Provide the [x, y] coordinate of the cell's center where the given text is located.  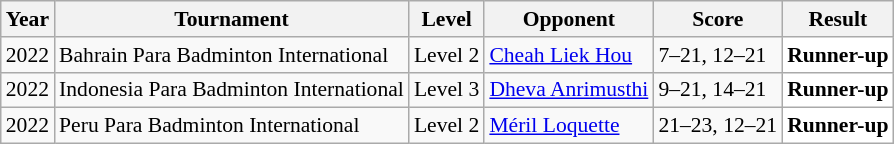
Méril Loquette [568, 126]
Bahrain Para Badminton International [232, 55]
Score [718, 19]
Level 3 [446, 90]
Cheah Liek Hou [568, 55]
7–21, 12–21 [718, 55]
Result [838, 19]
Indonesia Para Badminton International [232, 90]
Dheva Anrimusthi [568, 90]
Year [28, 19]
Tournament [232, 19]
Peru Para Badminton International [232, 126]
Opponent [568, 19]
21–23, 12–21 [718, 126]
Level [446, 19]
9–21, 14–21 [718, 90]
